Identify which cell holds the provided text, then report its [X, Y] central coordinate. 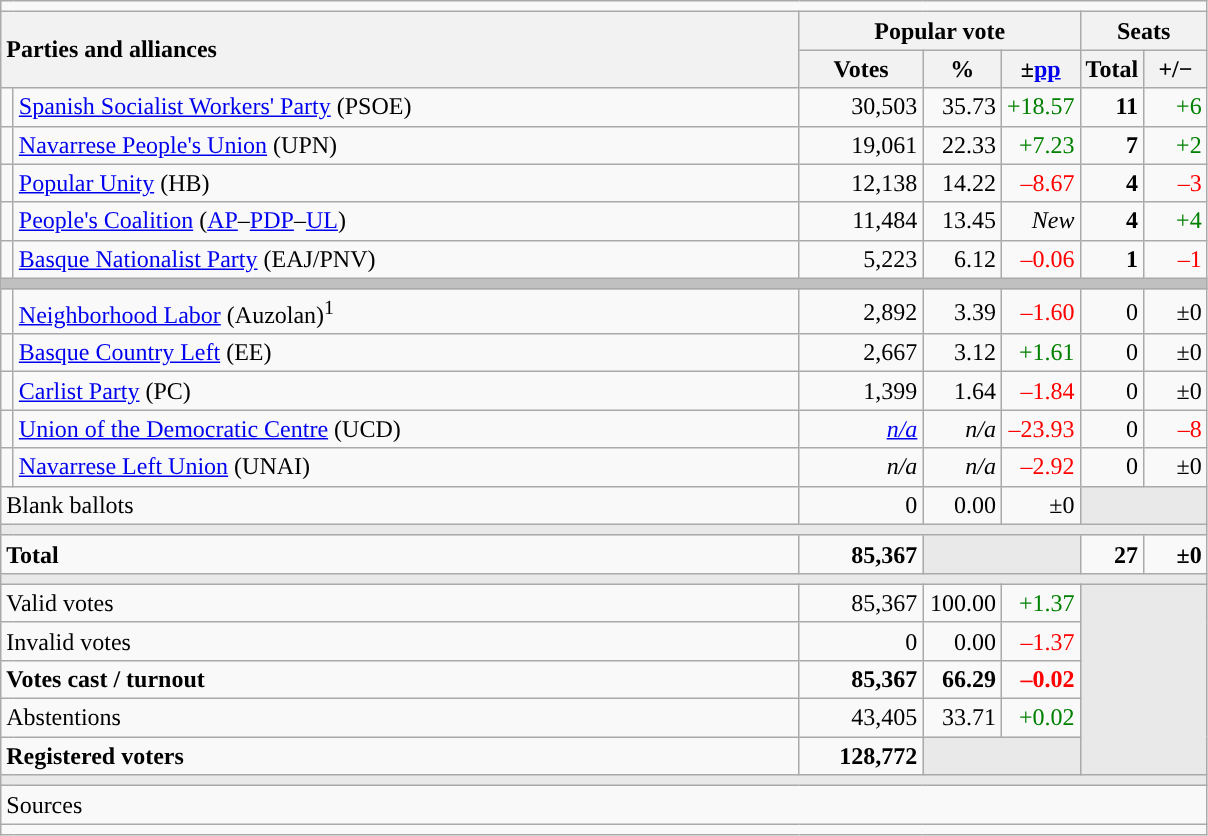
+1.61 [1040, 353]
12,138 [861, 183]
Popular Unity (HB) [406, 183]
30,503 [861, 107]
13.45 [962, 221]
Invalid votes [400, 641]
% [962, 69]
66.29 [962, 679]
Registered voters [400, 756]
–23.93 [1040, 429]
People's Coalition (AP–PDP–UL) [406, 221]
+/− [1176, 69]
Abstentions [400, 718]
Seats [1144, 31]
33.71 [962, 718]
Carlist Party (PC) [406, 391]
–1.84 [1040, 391]
11,484 [861, 221]
–3 [1176, 183]
6.12 [962, 259]
19,061 [861, 145]
–8.67 [1040, 183]
–0.06 [1040, 259]
3.12 [962, 353]
Basque Nationalist Party (EAJ/PNV) [406, 259]
–8 [1176, 429]
2,892 [861, 312]
–2.92 [1040, 467]
+18.57 [1040, 107]
+7.23 [1040, 145]
14.22 [962, 183]
Union of the Democratic Centre (UCD) [406, 429]
5,223 [861, 259]
35.73 [962, 107]
27 [1112, 554]
11 [1112, 107]
–0.02 [1040, 679]
±pp [1040, 69]
Neighborhood Labor (Auzolan)1 [406, 312]
2,667 [861, 353]
Navarrese People's Union (UPN) [406, 145]
1,399 [861, 391]
7 [1112, 145]
+0.02 [1040, 718]
Navarrese Left Union (UNAI) [406, 467]
+1.37 [1040, 603]
Votes [861, 69]
Blank ballots [400, 505]
22.33 [962, 145]
New [1040, 221]
1 [1112, 259]
Valid votes [400, 603]
1.64 [962, 391]
Spanish Socialist Workers' Party (PSOE) [406, 107]
–1.60 [1040, 312]
Sources [604, 805]
–1.37 [1040, 641]
+4 [1176, 221]
–1 [1176, 259]
Popular vote [940, 31]
Basque Country Left (EE) [406, 353]
+2 [1176, 145]
Votes cast / turnout [400, 679]
+6 [1176, 107]
100.00 [962, 603]
Parties and alliances [400, 50]
128,772 [861, 756]
3.39 [962, 312]
43,405 [861, 718]
